Scan for the cell matching the given text and deliver its (X, Y) coordinate at center. 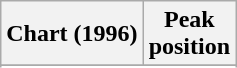
Peakposition (189, 34)
Chart (1996) (72, 34)
